Locate the cell with the specified text and output its [X, Y] center coordinate. 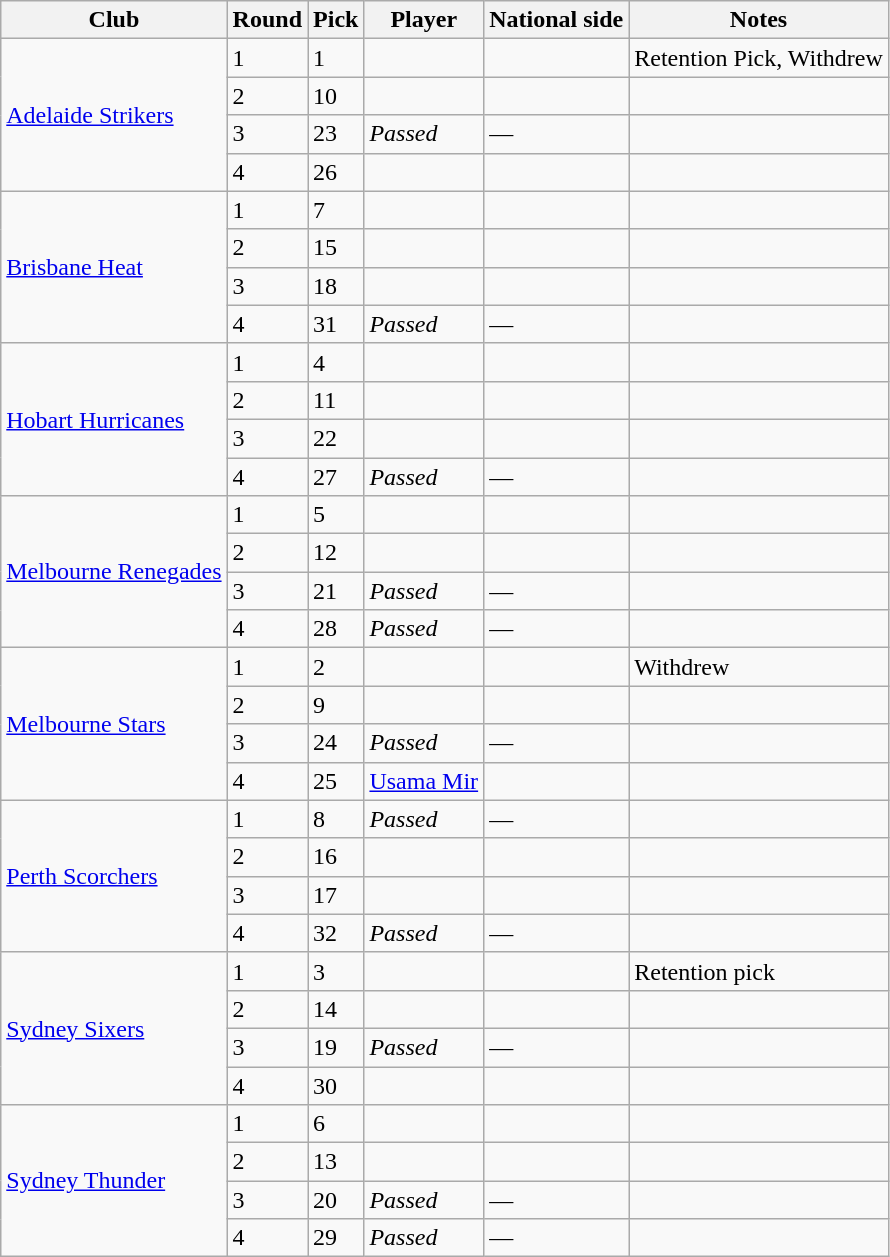
Round [267, 20]
29 [336, 1238]
Retention pick [759, 971]
16 [336, 857]
Club [114, 20]
8 [336, 819]
Notes [759, 20]
24 [336, 743]
19 [336, 1047]
6 [336, 1124]
27 [336, 477]
25 [336, 781]
15 [336, 248]
26 [336, 172]
Sydney Sixers [114, 1028]
Brisbane Heat [114, 267]
Withdrew [759, 667]
22 [336, 438]
9 [336, 705]
14 [336, 1009]
30 [336, 1085]
Usama Mir [424, 781]
Pick [336, 20]
7 [336, 210]
Perth Scorchers [114, 876]
18 [336, 286]
10 [336, 96]
Melbourne Stars [114, 724]
31 [336, 324]
Player [424, 20]
National side [556, 20]
11 [336, 400]
32 [336, 933]
20 [336, 1200]
17 [336, 895]
5 [336, 515]
12 [336, 553]
Melbourne Renegades [114, 572]
23 [336, 134]
Hobart Hurricanes [114, 419]
21 [336, 591]
28 [336, 629]
Sydney Thunder [114, 1181]
13 [336, 1162]
Retention Pick, Withdrew [759, 58]
Adelaide Strikers [114, 115]
